For the text-containing cell, return its midpoint in [X, Y] coordinate format. 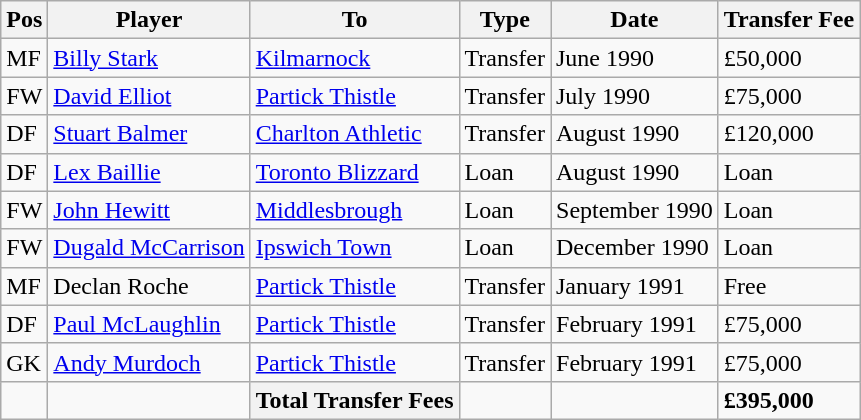
Billy Stark [149, 58]
September 1990 [634, 210]
Total Transfer Fees [354, 400]
Lex Baillie [149, 172]
Kilmarnock [354, 58]
January 1991 [634, 286]
Toronto Blizzard [354, 172]
December 1990 [634, 248]
£120,000 [788, 134]
Paul McLaughlin [149, 324]
GK [24, 362]
Charlton Athletic [354, 134]
£50,000 [788, 58]
Type [505, 20]
Ipswich Town [354, 248]
Dugald McCarrison [149, 248]
£395,000 [788, 400]
Date [634, 20]
Middlesbrough [354, 210]
Transfer Fee [788, 20]
Pos [24, 20]
David Elliot [149, 96]
To [354, 20]
Declan Roche [149, 286]
John Hewitt [149, 210]
Andy Murdoch [149, 362]
July 1990 [634, 96]
June 1990 [634, 58]
Player [149, 20]
Free [788, 286]
Stuart Balmer [149, 134]
